Pinpoint the cell where the given text exists, returning its (x, y) midpoint coordinate. 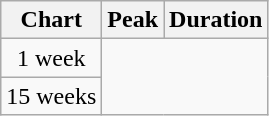
15 weeks (52, 96)
Peak (133, 20)
Duration (216, 20)
Chart (52, 20)
1 week (52, 58)
